Pinpoint the cell where the given text exists, returning its (x, y) midpoint coordinate. 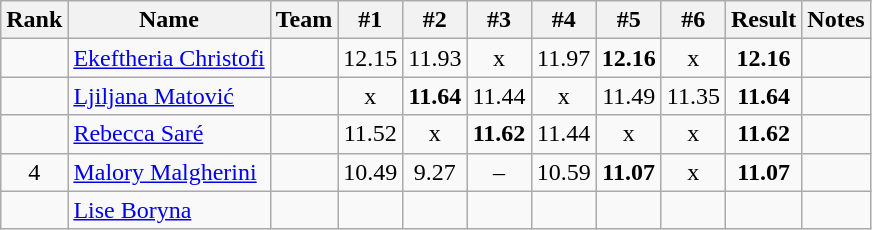
Lise Boryna (169, 210)
Name (169, 20)
10.59 (564, 172)
#1 (370, 20)
Ljiljana Matović (169, 96)
Rebecca Saré (169, 134)
11.97 (564, 58)
#3 (499, 20)
11.93 (435, 58)
– (499, 172)
11.52 (370, 134)
11.35 (693, 96)
Rank (34, 20)
12.15 (370, 58)
Ekeftheria Christofi (169, 58)
#2 (435, 20)
Notes (836, 20)
11.49 (628, 96)
Team (304, 20)
#6 (693, 20)
#4 (564, 20)
#5 (628, 20)
Result (763, 20)
10.49 (370, 172)
Malory Malgherini (169, 172)
4 (34, 172)
9.27 (435, 172)
